Locate the cell with the specified text and output its [X, Y] center coordinate. 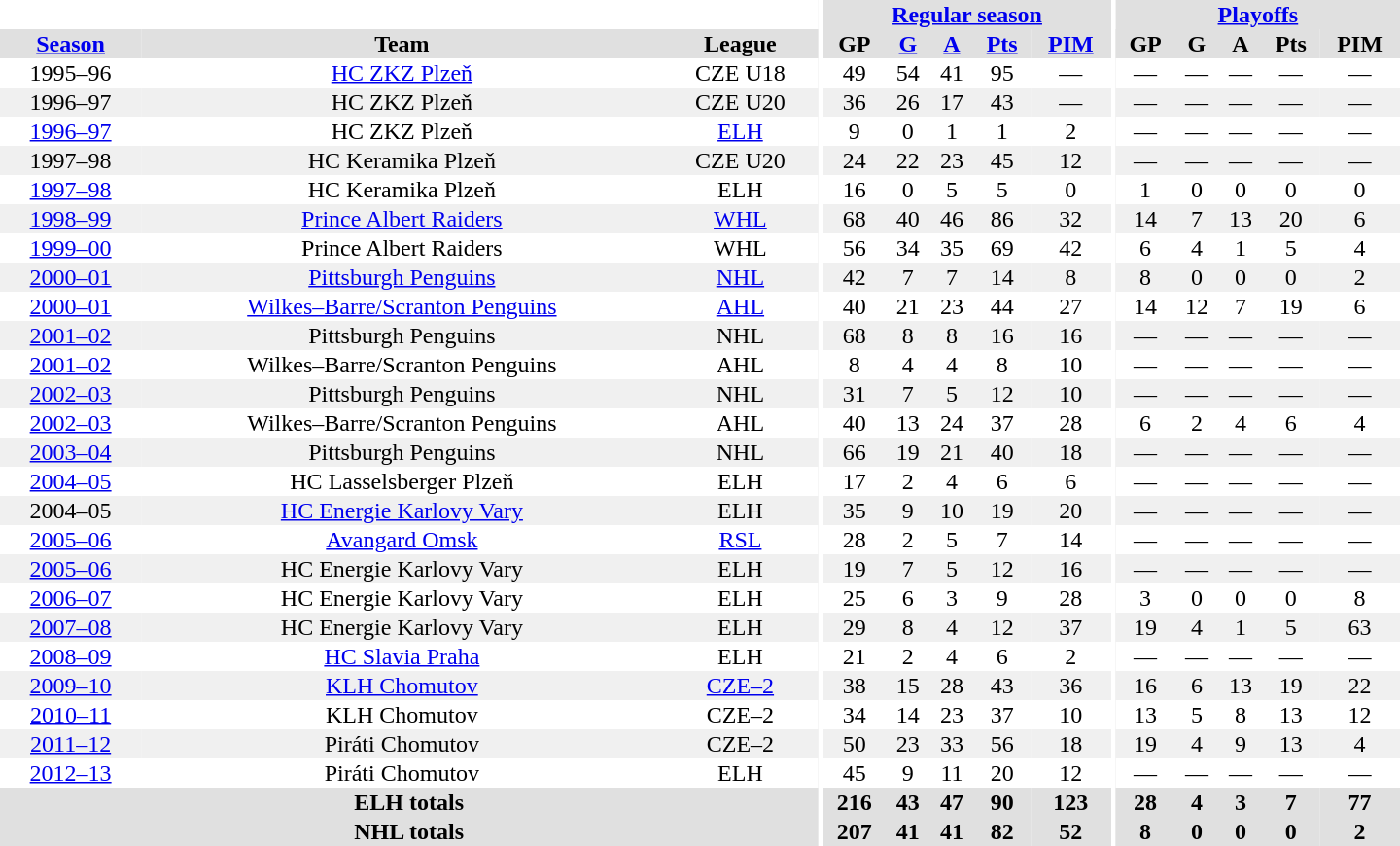
2007–08 [70, 627]
86 [1001, 219]
Team [402, 44]
ELH totals [408, 802]
66 [854, 452]
2003–04 [70, 452]
1995–96 [70, 73]
47 [951, 802]
2006–07 [70, 598]
1999–00 [70, 248]
HC Slavia Praha [402, 656]
63 [1359, 627]
Playoffs [1258, 15]
NHL totals [408, 831]
CZE U18 [741, 73]
50 [854, 744]
15 [908, 686]
Regular season [966, 15]
49 [854, 73]
207 [854, 831]
27 [1071, 306]
52 [1071, 831]
25 [854, 598]
11 [951, 773]
54 [908, 73]
33 [951, 744]
31 [854, 394]
77 [1359, 802]
123 [1071, 802]
95 [1001, 73]
2010–11 [70, 715]
38 [854, 686]
46 [951, 219]
Avangard Omsk [402, 540]
2011–12 [70, 744]
2008–09 [70, 656]
69 [1001, 248]
44 [1001, 306]
216 [854, 802]
26 [908, 102]
90 [1001, 802]
HC Lasselsberger Plzeň [402, 481]
RSL [741, 540]
1998–99 [70, 219]
2009–10 [70, 686]
Season [70, 44]
29 [854, 627]
2012–13 [70, 773]
32 [1071, 219]
League [741, 44]
82 [1001, 831]
